Return the [X, Y] coordinate for the center point of the cell that contains the specified text.  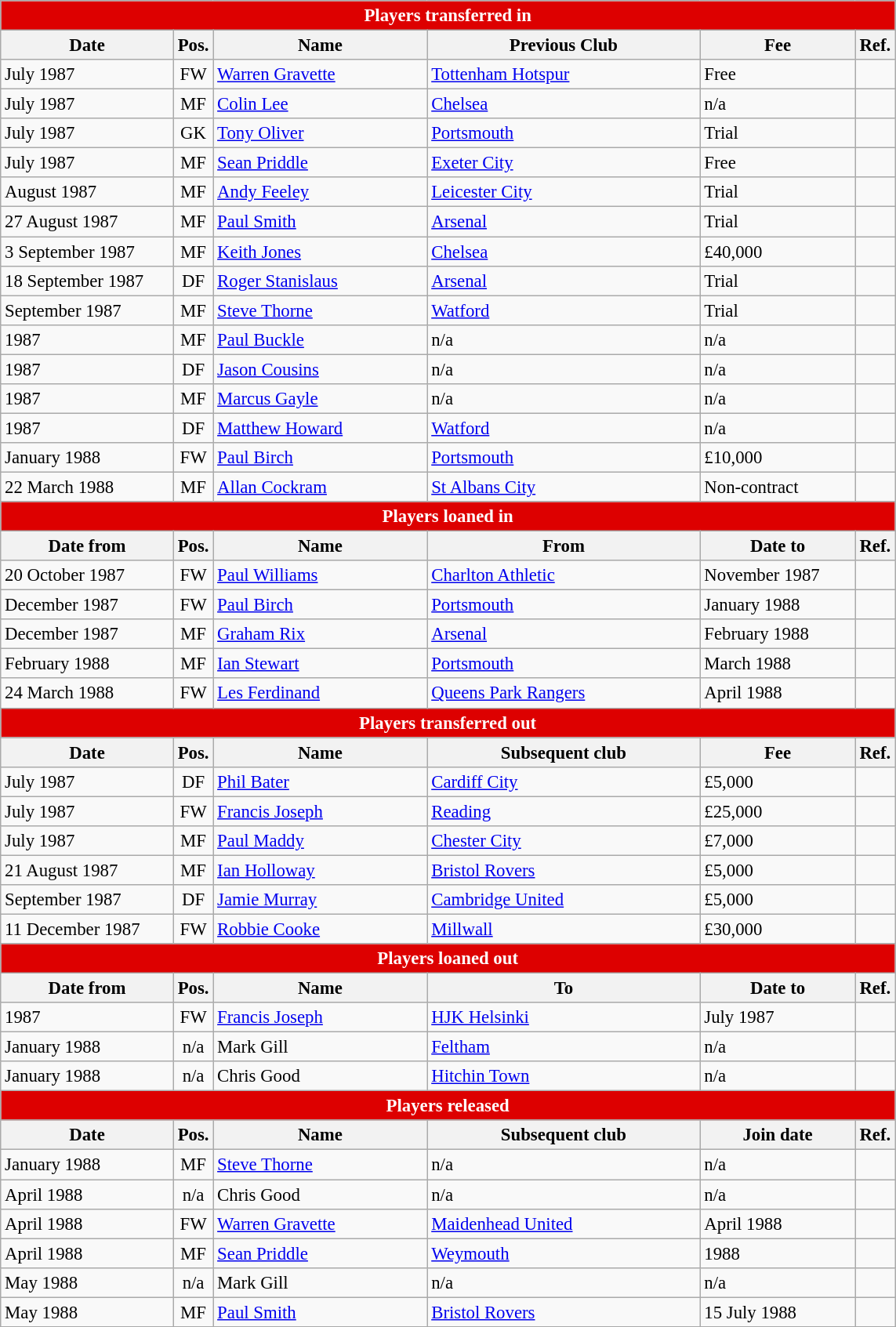
15 July 1988 [778, 1312]
Previous Club [564, 45]
Graham Rix [320, 634]
Cardiff City [564, 781]
22 March 1988 [88, 487]
From [564, 546]
Tony Oliver [320, 133]
Andy Feeley [320, 192]
Charlton Athletic [564, 575]
Players transferred in [448, 16]
Allan Cockram [320, 487]
Join date [778, 1136]
Maidenhead United [564, 1224]
Ian Holloway [320, 870]
Paul Maddy [320, 841]
Cambridge United [564, 900]
August 1987 [88, 192]
Jamie Murray [320, 900]
Leicester City [564, 192]
Marcus Gayle [320, 399]
Matthew Howard [320, 428]
Ian Stewart [320, 664]
Millwall [564, 929]
Paul Buckle [320, 339]
Keith Jones [320, 252]
18 September 1987 [88, 281]
1988 [778, 1253]
November 1987 [778, 575]
Players transferred out [448, 723]
27 August 1987 [88, 222]
Tottenham Hotspur [564, 74]
Reading [564, 811]
Weymouth [564, 1253]
To [564, 988]
St Albans City [564, 487]
Jason Cousins [320, 369]
3 September 1987 [88, 252]
Roger Stanislaus [320, 281]
Phil Bater [320, 781]
20 October 1987 [88, 575]
£40,000 [778, 252]
GK [193, 133]
Paul Williams [320, 575]
March 1988 [778, 664]
Chester City [564, 841]
Players released [448, 1106]
£30,000 [778, 929]
£7,000 [778, 841]
Hitchin Town [564, 1076]
HJK Helsinki [564, 1017]
Non-contract [778, 487]
Les Ferdinand [320, 694]
Feltham [564, 1047]
Exeter City [564, 163]
£10,000 [778, 458]
£25,000 [778, 811]
Robbie Cooke [320, 929]
21 August 1987 [88, 870]
Players loaned in [448, 517]
11 December 1987 [88, 929]
Queens Park Rangers [564, 694]
24 March 1988 [88, 694]
Colin Lee [320, 104]
Players loaned out [448, 959]
